Locate the cell with the specified text and output its [x, y] center coordinate. 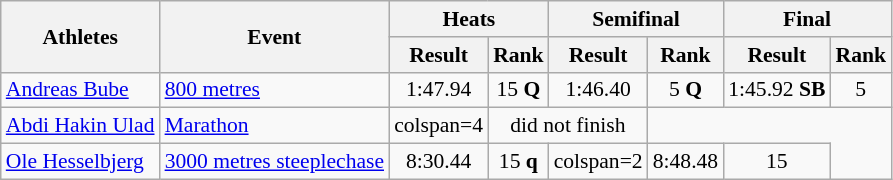
1:45.92 SB [776, 90]
5 [860, 90]
Athletes [80, 36]
colspan=2 [598, 162]
3000 metres steeplechase [275, 162]
15 q [518, 162]
Heats [469, 19]
15 [776, 162]
did not finish [568, 126]
Event [275, 36]
Ole Hesselbjerg [80, 162]
5 Q [686, 90]
colspan=4 [438, 126]
1:47.94 [438, 90]
Andreas Bube [80, 90]
800 metres [275, 90]
1:46.40 [598, 90]
Abdi Hakin Ulad [80, 126]
8:48.48 [686, 162]
8:30.44 [438, 162]
Semifinal [636, 19]
Final [807, 19]
15 Q [518, 90]
Marathon [275, 126]
